From the cell containing the given text, extract its center point as [x, y] coordinate. 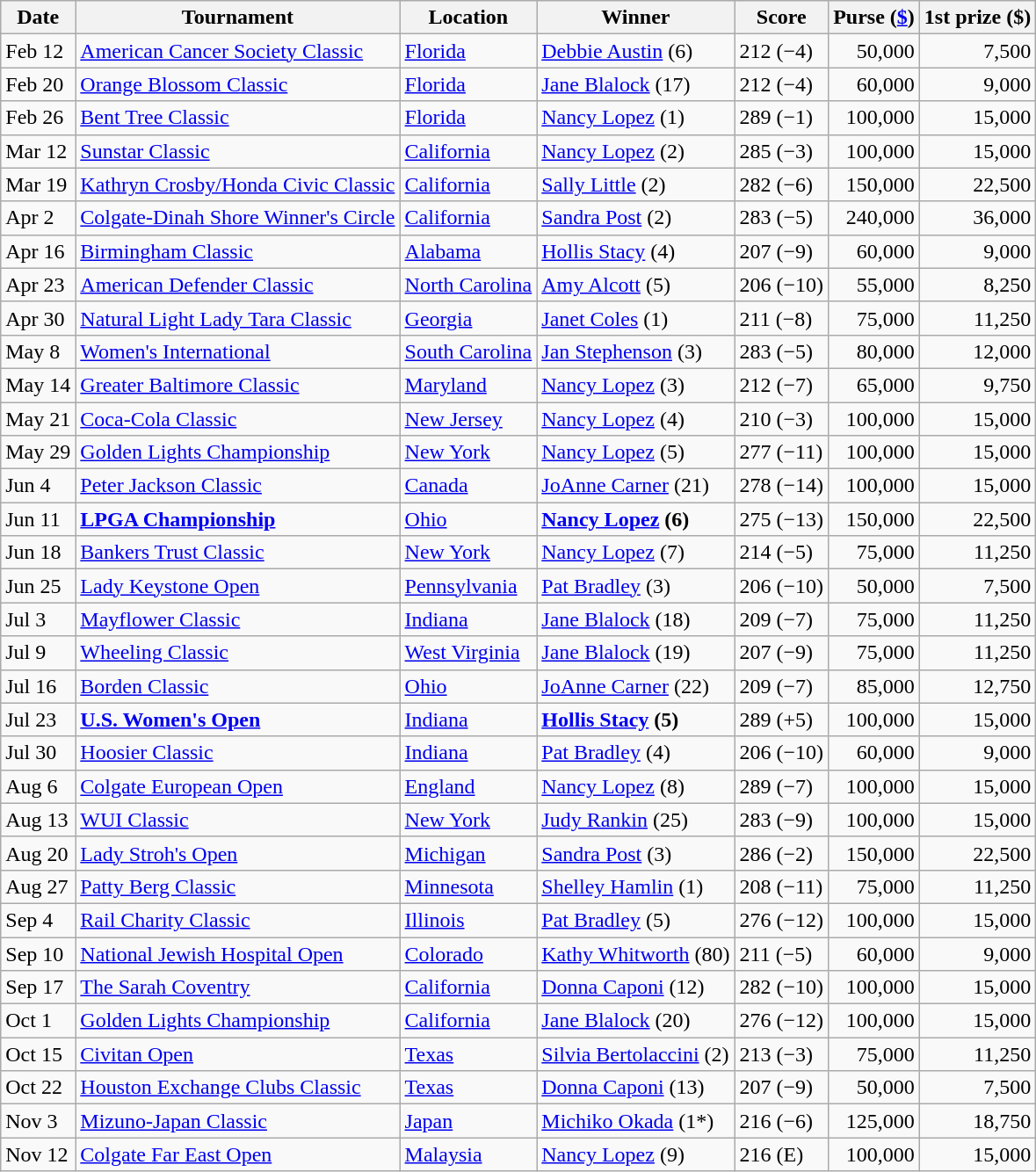
Date [39, 18]
Nancy Lopez (9) [636, 1154]
216 (E) [782, 1154]
289 (−1) [782, 118]
Jane Blalock (17) [636, 84]
Mar 12 [39, 151]
282 (−6) [782, 184]
Sep 4 [39, 920]
Jun 18 [39, 553]
Civitan Open [237, 1054]
May 14 [39, 385]
Winner [636, 18]
Women's International [237, 351]
18,750 [977, 1121]
American Defender Classic [237, 285]
Maryland [468, 385]
80,000 [874, 351]
Minnesota [468, 886]
Judy Rankin (25) [636, 820]
Birmingham Classic [237, 251]
Sep 17 [39, 988]
Nov 12 [39, 1154]
Illinois [468, 920]
Jul 3 [39, 619]
Colgate-Dinah Shore Winner's Circle [237, 218]
Aug 6 [39, 786]
Hollis Stacy (4) [636, 251]
289 (+5) [782, 720]
Lady Stroh's Open [237, 853]
Nov 3 [39, 1121]
Nancy Lopez (2) [636, 151]
Bent Tree Classic [237, 118]
Canada [468, 486]
285 (−3) [782, 151]
WUI Classic [237, 820]
12,750 [977, 686]
New Jersey [468, 419]
240,000 [874, 218]
Sandra Post (3) [636, 853]
West Virginia [468, 653]
Nancy Lopez (8) [636, 786]
1st prize ($) [977, 18]
Colgate Far East Open [237, 1154]
Feb 20 [39, 84]
South Carolina [468, 351]
Donna Caponi (13) [636, 1088]
Janet Coles (1) [636, 318]
Shelley Hamlin (1) [636, 886]
Lady Keystone Open [237, 586]
North Carolina [468, 285]
Apr 23 [39, 285]
Jul 16 [39, 686]
Sep 10 [39, 953]
Mayflower Classic [237, 619]
Michigan [468, 853]
208 (−11) [782, 886]
American Cancer Society Classic [237, 51]
Score [782, 18]
Aug 13 [39, 820]
Jul 30 [39, 753]
Alabama [468, 251]
Location [468, 18]
Colorado [468, 953]
Feb 12 [39, 51]
The Sarah Coventry [237, 988]
Borden Classic [237, 686]
Sunstar Classic [237, 151]
Hollis Stacy (5) [636, 720]
12,000 [977, 351]
Jane Blalock (20) [636, 1021]
Hoosier Classic [237, 753]
Debbie Austin (6) [636, 51]
Pat Bradley (3) [636, 586]
Nancy Lopez (5) [636, 452]
Nancy Lopez (1) [636, 118]
Sally Little (2) [636, 184]
275 (−13) [782, 519]
Jun 25 [39, 586]
214 (−5) [782, 553]
Nancy Lopez (4) [636, 419]
Mizuno-Japan Classic [237, 1121]
Mar 19 [39, 184]
Oct 22 [39, 1088]
Pat Bradley (5) [636, 920]
Nancy Lopez (3) [636, 385]
Sandra Post (2) [636, 218]
Georgia [468, 318]
Patty Berg Classic [237, 886]
Pennsylvania [468, 586]
Silvia Bertolaccini (2) [636, 1054]
Natural Light Lady Tara Classic [237, 318]
85,000 [874, 686]
Rail Charity Classic [237, 920]
8,250 [977, 285]
216 (−6) [782, 1121]
Jul 9 [39, 653]
Malaysia [468, 1154]
Apr 2 [39, 218]
211 (−8) [782, 318]
212 (−7) [782, 385]
U.S. Women's Open [237, 720]
289 (−7) [782, 786]
9,750 [977, 385]
36,000 [977, 218]
National Jewish Hospital Open [237, 953]
Donna Caponi (12) [636, 988]
Apr 16 [39, 251]
210 (−3) [782, 419]
Jane Blalock (18) [636, 619]
Jul 23 [39, 720]
Purse ($) [874, 18]
Peter Jackson Classic [237, 486]
Coca-Cola Classic [237, 419]
Aug 20 [39, 853]
283 (−9) [782, 820]
Michiko Okada (1*) [636, 1121]
125,000 [874, 1121]
65,000 [874, 385]
Amy Alcott (5) [636, 285]
Pat Bradley (4) [636, 753]
Nancy Lopez (6) [636, 519]
Oct 1 [39, 1021]
May 8 [39, 351]
Jan Stephenson (3) [636, 351]
Tournament [237, 18]
277 (−11) [782, 452]
Apr 30 [39, 318]
Colgate European Open [237, 786]
278 (−14) [782, 486]
Wheeling Classic [237, 653]
Greater Baltimore Classic [237, 385]
England [468, 786]
Kathy Whitworth (80) [636, 953]
Bankers Trust Classic [237, 553]
Jun 11 [39, 519]
JoAnne Carner (22) [636, 686]
282 (−10) [782, 988]
JoAnne Carner (21) [636, 486]
286 (−2) [782, 853]
Orange Blossom Classic [237, 84]
Nancy Lopez (7) [636, 553]
Jane Blalock (19) [636, 653]
Aug 27 [39, 886]
55,000 [874, 285]
213 (−3) [782, 1054]
Japan [468, 1121]
Feb 26 [39, 118]
Houston Exchange Clubs Classic [237, 1088]
LPGA Championship [237, 519]
Oct 15 [39, 1054]
211 (−5) [782, 953]
May 21 [39, 419]
Kathryn Crosby/Honda Civic Classic [237, 184]
Jun 4 [39, 486]
May 29 [39, 452]
